Capture the cell that displays the provided text and extract its (X, Y) central coordinate. 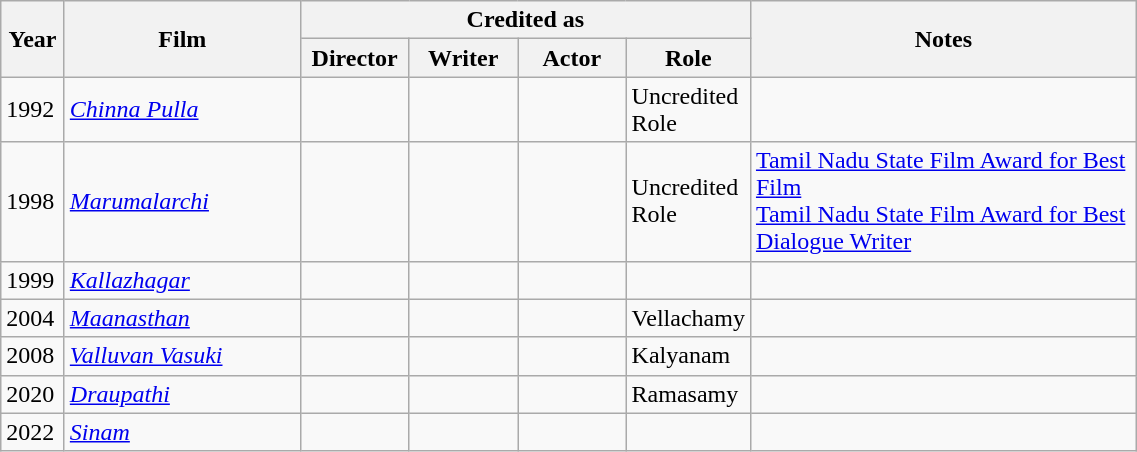
Actor (572, 58)
Tamil Nadu State Film Award for Best FilmTamil Nadu State Film Award for Best Dialogue Writer (943, 202)
Role (688, 58)
Sinam (182, 432)
Director (354, 58)
1999 (33, 280)
Draupathi (182, 394)
Year (33, 39)
2022 (33, 432)
Vellachamy (688, 318)
Ramasamy (688, 394)
2008 (33, 356)
Credited as (525, 20)
Maanasthan (182, 318)
Chinna Pulla (182, 110)
Kalyanam (688, 356)
Writer (464, 58)
Notes (943, 39)
2020 (33, 394)
Film (182, 39)
Kallazhagar (182, 280)
2004 (33, 318)
1998 (33, 202)
Marumalarchi (182, 202)
Valluvan Vasuki (182, 356)
1992 (33, 110)
